Scan for the cell matching the given text and deliver its [X, Y] coordinate at center. 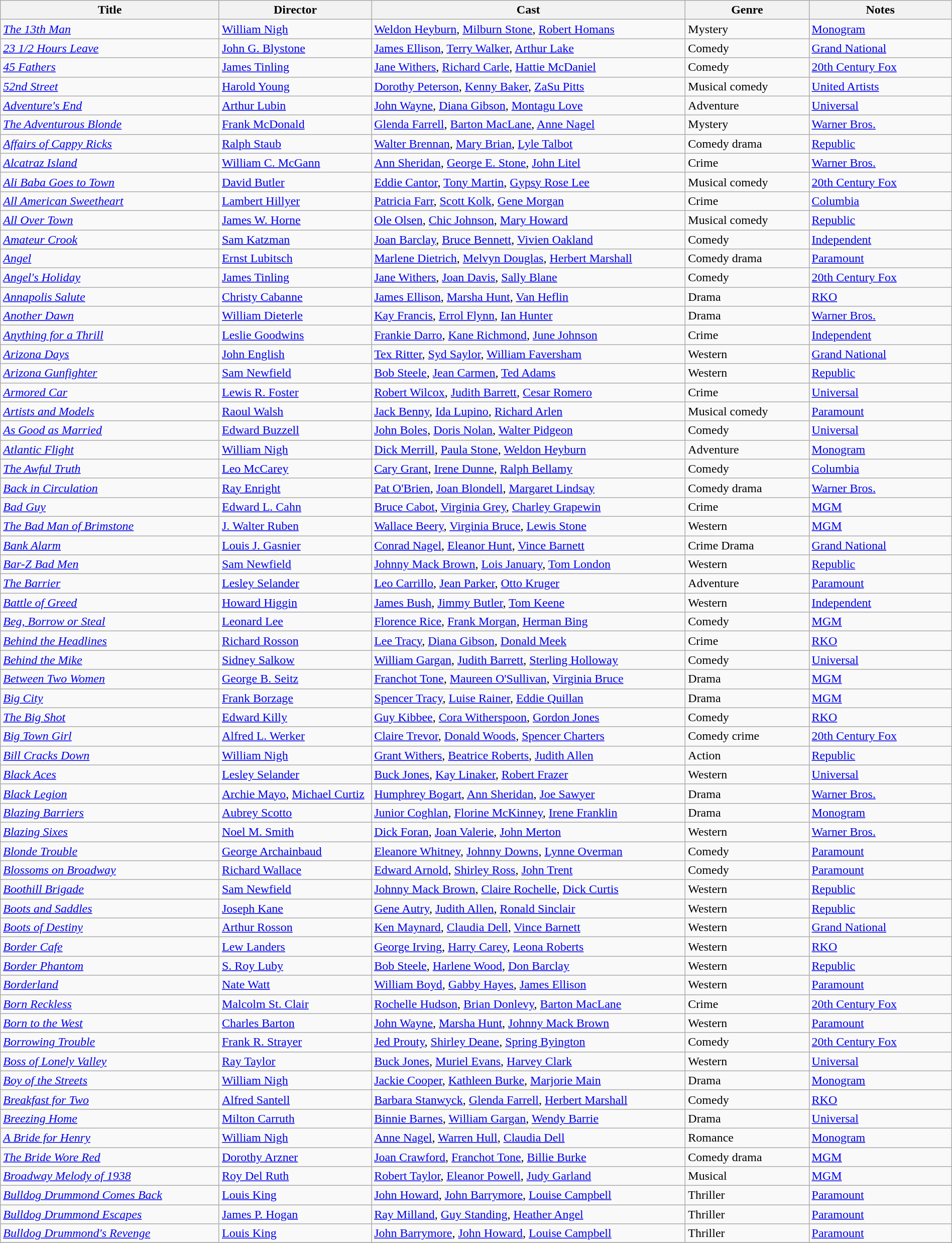
Atlantic Flight [110, 449]
As Good as Married [110, 430]
Frankie Darro, Kane Richmond, June Johnson [528, 335]
Johnny Mack Brown, Lois January, Tom London [528, 564]
William Dieterle [295, 316]
Pat O'Brien, Joan Blondell, Margaret Lindsay [528, 488]
Black Legion [110, 794]
Joseph Kane [295, 909]
Angel's Holiday [110, 278]
Bulldog Drummond's Revenge [110, 1233]
Jane Withers, Joan Davis, Sally Blane [528, 278]
All Over Town [110, 220]
George B. Seitz [295, 679]
Jackie Cooper, Kathleen Burke, Marjorie Main [528, 1080]
Ralph Staub [295, 144]
Ray Enright [295, 488]
Wallace Beery, Virginia Bruce, Lewis Stone [528, 526]
Marlene Dietrich, Melvyn Douglas, Herbert Marshall [528, 259]
Boots of Destiny [110, 928]
Harold Young [295, 86]
Blossoms on Broadway [110, 870]
Border Phantom [110, 966]
Leo McCarey [295, 469]
Romance [747, 1138]
Affairs of Cappy Ricks [110, 144]
Franchot Tone, Maureen O'Sullivan, Virginia Bruce [528, 679]
Walter Brennan, Mary Brian, Lyle Talbot [528, 144]
Breezing Home [110, 1118]
Boots and Saddles [110, 909]
Crime Drama [747, 545]
23 1/2 Hours Leave [110, 48]
John Wayne, Diana Gibson, Montagu Love [528, 105]
Genre [747, 10]
Buck Jones, Kay Linaker, Robert Frazer [528, 774]
Ann Sheridan, George E. Stone, John Litel [528, 163]
George Archainbaud [295, 851]
Boothill Brigade [110, 889]
Ali Baba Goes to Town [110, 182]
Frank McDonald [295, 125]
Bob Steele, Jean Carmen, Ted Adams [528, 373]
John G. Blystone [295, 48]
Lee Tracy, Diana Gibson, Donald Meek [528, 641]
David Butler [295, 182]
Blonde Trouble [110, 851]
Claire Trevor, Donald Woods, Spencer Charters [528, 736]
Lambert Hillyer [295, 201]
Borderland [110, 985]
Action [747, 755]
45 Fathers [110, 67]
Black Aces [110, 774]
Patricia Farr, Scott Kolk, Gene Morgan [528, 201]
Aubrey Scotto [295, 813]
The Big Shot [110, 717]
Big City [110, 698]
Ray Taylor [295, 1061]
Howard Higgin [295, 603]
Dick Foran, Joan Valerie, John Merton [528, 832]
Louis J. Gasnier [295, 545]
Glenda Farrell, Barton MacLane, Anne Nagel [528, 125]
Blazing Sixes [110, 832]
Cast [528, 10]
Grant Withers, Beatrice Roberts, Judith Allen [528, 755]
Joan Barclay, Bruce Bennett, Vivien Oakland [528, 240]
Weldon Heyburn, Milburn Stone, Robert Homans [528, 29]
Another Dawn [110, 316]
Nate Watt [295, 985]
Artists and Models [110, 411]
All American Sweetheart [110, 201]
John Boles, Doris Nolan, Walter Pidgeon [528, 430]
Bulldog Drummond Escapes [110, 1214]
S. Roy Luby [295, 966]
Edward L. Cahn [295, 507]
John English [295, 354]
A Bride for Henry [110, 1138]
Adventure's End [110, 105]
Lew Landers [295, 947]
James Bush, Jimmy Butler, Tom Keene [528, 603]
Noel M. Smith [295, 832]
Buck Jones, Muriel Evans, Harvey Clark [528, 1061]
James Ellison, Terry Walker, Arthur Lake [528, 48]
Arizona Days [110, 354]
Bruce Cabot, Virginia Grey, Charley Grapewin [528, 507]
John Howard, John Barrymore, Louise Campbell [528, 1195]
Bar-Z Bad Men [110, 564]
Tex Ritter, Syd Saylor, William Faversham [528, 354]
Kay Francis, Errol Flynn, Ian Hunter [528, 316]
John Barrymore, John Howard, Louise Campbell [528, 1233]
Title [110, 10]
Dorothy Arzner [295, 1157]
Archie Mayo, Michael Curtiz [295, 794]
Ernst Lubitsch [295, 259]
Jane Withers, Richard Carle, Hattie McDaniel [528, 67]
Alfred Santell [295, 1099]
Breakfast for Two [110, 1099]
Behind the Mike [110, 660]
Robert Taylor, Eleanor Powell, Judy Garland [528, 1176]
Cary Grant, Irene Dunne, Ralph Bellamy [528, 469]
Comedy crime [747, 736]
Conrad Nagel, Eleanor Hunt, Vince Barnett [528, 545]
Milton Carruth [295, 1118]
Sidney Salkow [295, 660]
Dick Merrill, Paula Stone, Weldon Heyburn [528, 449]
Frank R. Strayer [295, 1042]
Jack Benny, Ida Lupino, Richard Arlen [528, 411]
Eddie Cantor, Tony Martin, Gypsy Rose Lee [528, 182]
The Adventurous Blonde [110, 125]
Director [295, 10]
Eleanore Whitney, Johnny Downs, Lynne Overman [528, 851]
Border Cafe [110, 947]
Armored Car [110, 392]
Spencer Tracy, Luise Rainer, Eddie Quillan [528, 698]
Junior Coghlan, Florine McKinney, Irene Franklin [528, 813]
Born to the West [110, 1023]
Gene Autry, Judith Allen, Ronald Sinclair [528, 909]
Rochelle Hudson, Brian Donlevy, Barton MacLane [528, 1004]
Edward Buzzell [295, 430]
Humphrey Bogart, Ann Sheridan, Joe Sawyer [528, 794]
Anne Nagel, Warren Hull, Claudia Dell [528, 1138]
The Bride Wore Red [110, 1157]
Amateur Crook [110, 240]
Roy Del Ruth [295, 1176]
Arthur Rosson [295, 928]
Joan Crawford, Franchot Tone, Billie Burke [528, 1157]
Frank Borzage [295, 698]
James P. Hogan [295, 1214]
Behind the Headlines [110, 641]
Blazing Barriers [110, 813]
Alfred L. Werker [295, 736]
Bill Cracks Down [110, 755]
Dorothy Peterson, Kenny Baker, ZaSu Pitts [528, 86]
Ken Maynard, Claudia Dell, Vince Barnett [528, 928]
William C. McGann [295, 163]
Raoul Walsh [295, 411]
Bulldog Drummond Comes Back [110, 1195]
Guy Kibbee, Cora Witherspoon, Gordon Jones [528, 717]
The Awful Truth [110, 469]
Angel [110, 259]
Barbara Stanwyck, Glenda Farrell, Herbert Marshall [528, 1099]
Charles Barton [295, 1023]
Boss of Lonely Valley [110, 1061]
Alcatraz Island [110, 163]
James Ellison, Marsha Hunt, Van Heflin [528, 297]
Arizona Gunfighter [110, 373]
Boy of the Streets [110, 1080]
Borrowing Trouble [110, 1042]
The 13th Man [110, 29]
Big Town Girl [110, 736]
Malcolm St. Clair [295, 1004]
52nd Street [110, 86]
Born Reckless [110, 1004]
Between Two Women [110, 679]
Johnny Mack Brown, Claire Rochelle, Dick Curtis [528, 889]
Edward Arnold, Shirley Ross, John Trent [528, 870]
Leonard Lee [295, 622]
J. Walter Ruben [295, 526]
Edward Killy [295, 717]
Lewis R. Foster [295, 392]
Anything for a Thrill [110, 335]
Notes [880, 10]
Bank Alarm [110, 545]
Sam Katzman [295, 240]
The Bad Man of Brimstone [110, 526]
The Barrier [110, 584]
Robert Wilcox, Judith Barrett, Cesar Romero [528, 392]
Musical [747, 1176]
Richard Rosson [295, 641]
Leo Carrillo, Jean Parker, Otto Kruger [528, 584]
John Wayne, Marsha Hunt, Johnny Mack Brown [528, 1023]
William Gargan, Judith Barrett, Sterling Holloway [528, 660]
Back in Circulation [110, 488]
Christy Cabanne [295, 297]
Annapolis Salute [110, 297]
Leslie Goodwins [295, 335]
Florence Rice, Frank Morgan, Herman Bing [528, 622]
James W. Horne [295, 220]
Richard Wallace [295, 870]
Battle of Greed [110, 603]
George Irving, Harry Carey, Leona Roberts [528, 947]
Broadway Melody of 1938 [110, 1176]
Binnie Barnes, William Gargan, Wendy Barrie [528, 1118]
Beg, Borrow or Steal [110, 622]
Bad Guy [110, 507]
United Artists [880, 86]
Ray Milland, Guy Standing, Heather Angel [528, 1214]
Arthur Lubin [295, 105]
Jed Prouty, Shirley Deane, Spring Byington [528, 1042]
Ole Olsen, Chic Johnson, Mary Howard [528, 220]
William Boyd, Gabby Hayes, James Ellison [528, 985]
Bob Steele, Harlene Wood, Don Barclay [528, 966]
